Return the (x, y) coordinate for the center point of the cell that contains the specified text.  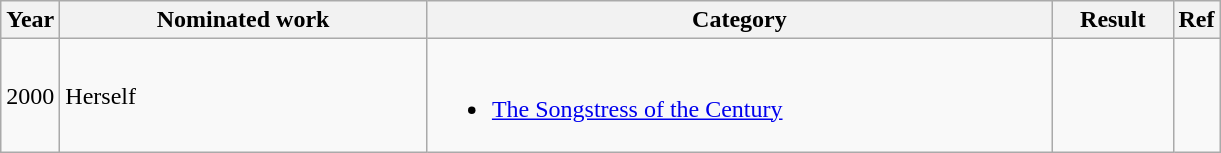
Year (30, 20)
Ref (1196, 20)
The Songstress of the Century (739, 96)
Category (739, 20)
Result (1112, 20)
Nominated work (244, 20)
Herself (244, 96)
2000 (30, 96)
